Locate the cell with the specified text and output its [x, y] center coordinate. 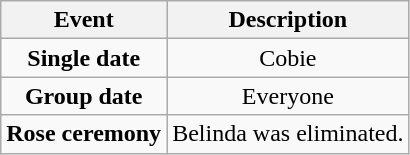
Description [288, 20]
Rose ceremony [84, 134]
Single date [84, 58]
Everyone [288, 96]
Belinda was eliminated. [288, 134]
Event [84, 20]
Cobie [288, 58]
Group date [84, 96]
